Capture the cell that displays the provided text and extract its (x, y) central coordinate. 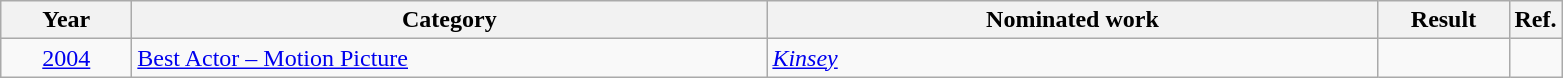
Result (1444, 20)
Category (450, 20)
Year (66, 20)
2004 (66, 58)
Ref. (1536, 20)
Best Actor – Motion Picture (450, 58)
Nominated work (1072, 20)
Kinsey (1072, 58)
